For the text-containing cell, return its midpoint in [x, y] coordinate format. 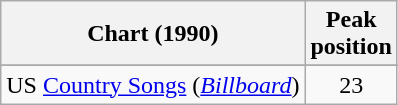
Peakposition [351, 34]
Chart (1990) [153, 34]
US Country Songs (Billboard) [153, 85]
23 [351, 85]
